For the text-containing cell, return its midpoint in (x, y) coordinate format. 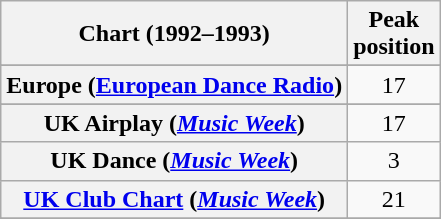
UK Club Chart (Music Week) (174, 199)
21 (394, 199)
3 (394, 161)
Chart (1992–1993) (174, 34)
Europe (European Dance Radio) (174, 85)
UK Airplay (Music Week) (174, 123)
UK Dance (Music Week) (174, 161)
Peakposition (394, 34)
